Identify which cell holds the provided text, then report its (x, y) central coordinate. 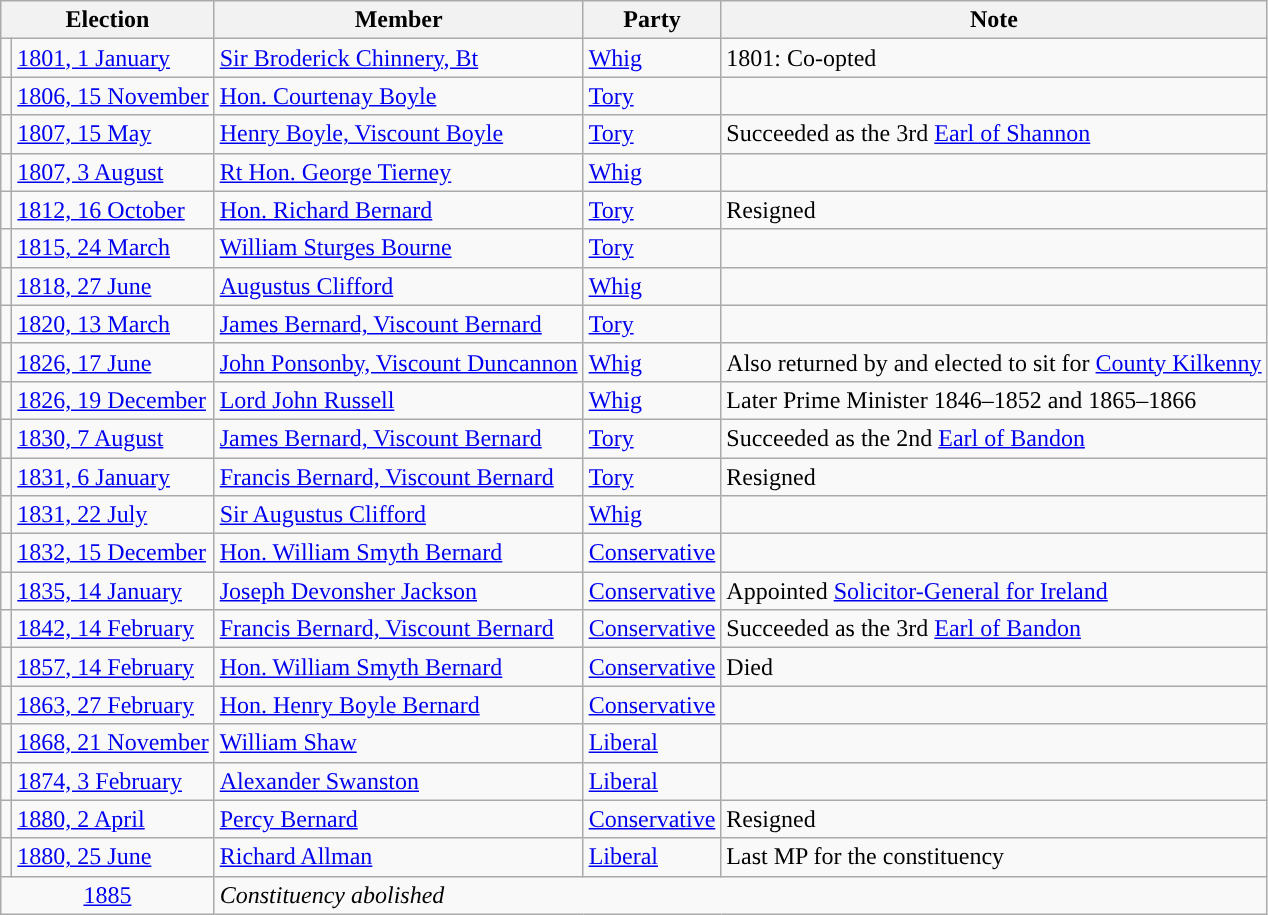
Constituency abolished (740, 895)
1863, 27 February (113, 705)
Joseph Devonsher Jackson (398, 591)
1874, 3 February (113, 781)
Sir Broderick Chinnery, Bt (398, 58)
Alexander Swanston (398, 781)
Succeeded as the 3rd Earl of Bandon (994, 629)
Note (994, 20)
1812, 16 October (113, 210)
1820, 13 March (113, 324)
Member (398, 20)
1818, 27 June (113, 286)
Augustus Clifford (398, 286)
Lord John Russell (398, 400)
Percy Bernard (398, 819)
1832, 15 December (113, 553)
Hon. Richard Bernard (398, 210)
Succeeded as the 3rd Earl of Shannon (994, 134)
1807, 15 May (113, 134)
Also returned by and elected to sit for County Kilkenny (994, 362)
Succeeded as the 2nd Earl of Bandon (994, 438)
William Shaw (398, 743)
1885 (108, 895)
John Ponsonby, Viscount Duncannon (398, 362)
Election (108, 20)
Later Prime Minister 1846–1852 and 1865–1866 (994, 400)
1801, 1 January (113, 58)
Last MP for the constituency (994, 857)
1880, 2 April (113, 819)
Richard Allman (398, 857)
Sir Augustus Clifford (398, 515)
Died (994, 667)
1807, 3 August (113, 172)
1830, 7 August (113, 438)
Henry Boyle, Viscount Boyle (398, 134)
Party (652, 20)
Appointed Solicitor-General for Ireland (994, 591)
1831, 22 July (113, 515)
1826, 19 December (113, 400)
Hon. Courtenay Boyle (398, 96)
1831, 6 January (113, 477)
1815, 24 March (113, 248)
1826, 17 June (113, 362)
William Sturges Bourne (398, 248)
1801: Co-opted (994, 58)
1880, 25 June (113, 857)
Rt Hon. George Tierney (398, 172)
Hon. Henry Boyle Bernard (398, 705)
1868, 21 November (113, 743)
1835, 14 January (113, 591)
1806, 15 November (113, 96)
1842, 14 February (113, 629)
1857, 14 February (113, 667)
